Locate the cell with the specified text and output its (x, y) center coordinate. 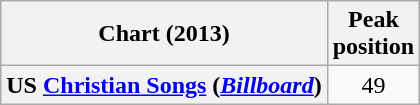
US Christian Songs (Billboard) (164, 85)
49 (373, 85)
Chart (2013) (164, 34)
Peakposition (373, 34)
